Extract the (X, Y) coordinate from the center of the cell holding the provided text.  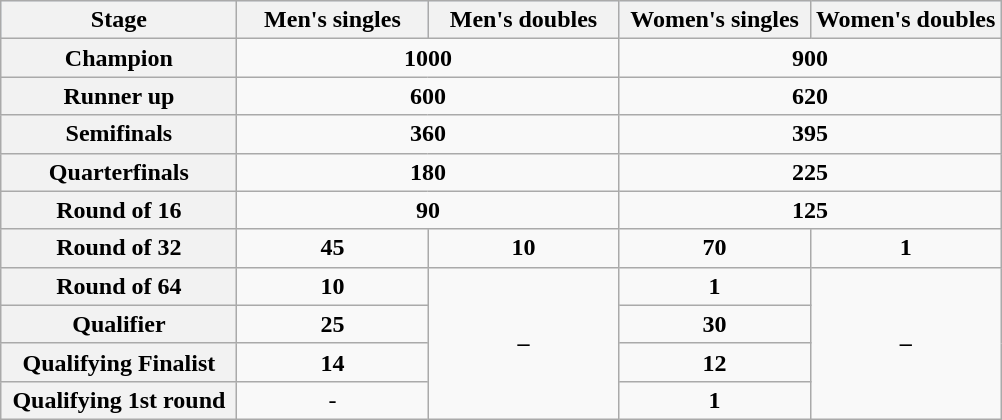
- (332, 400)
Qualifier (119, 324)
25 (332, 324)
1000 (428, 58)
45 (332, 248)
Round of 16 (119, 210)
30 (714, 324)
Runner up (119, 96)
395 (810, 134)
180 (428, 172)
70 (714, 248)
12 (714, 362)
125 (810, 210)
Qualifying Finalist (119, 362)
Women's doubles (906, 20)
14 (332, 362)
Men's doubles (524, 20)
900 (810, 58)
620 (810, 96)
Men's singles (332, 20)
Round of 32 (119, 248)
Semifinals (119, 134)
Women's singles (714, 20)
600 (428, 96)
225 (810, 172)
Champion (119, 58)
Round of 64 (119, 286)
360 (428, 134)
Qualifying 1st round (119, 400)
Stage (119, 20)
90 (428, 210)
Quarterfinals (119, 172)
